Return the [x, y] coordinate for the center point of the cell that contains the specified text.  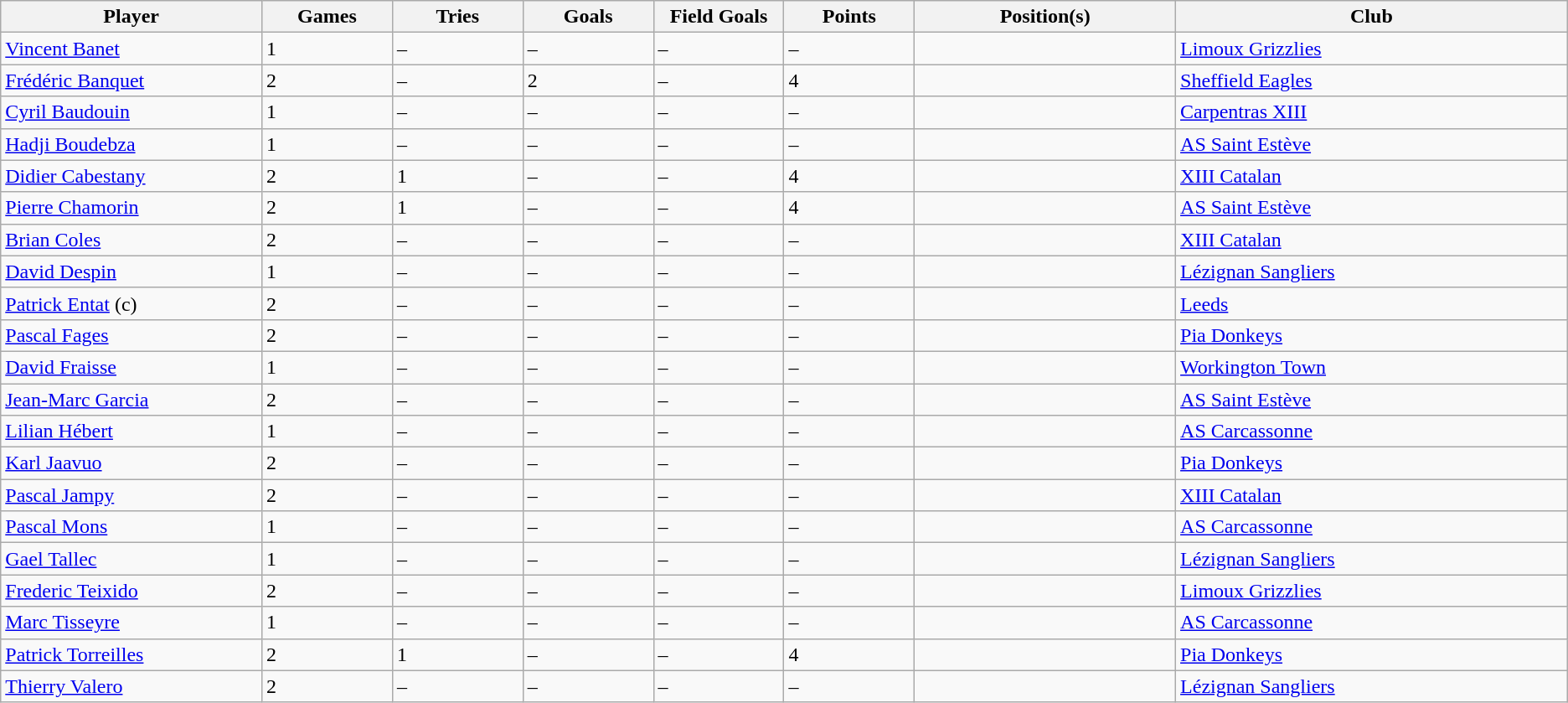
Didier Cabestany [132, 176]
Tries [457, 17]
Gael Tallec [132, 559]
Marc Tisseyre [132, 623]
Thierry Valero [132, 686]
Goals [588, 17]
Jean-Marc Garcia [132, 400]
Club [1372, 17]
Karl Jaavuo [132, 463]
Games [327, 17]
Sheffield Eagles [1372, 80]
Player [132, 17]
Pascal Jampy [132, 495]
Position(s) [1045, 17]
Frédéric Banquet [132, 80]
Points [849, 17]
Hadji Boudebza [132, 144]
Pascal Fages [132, 335]
Lilian Hébert [132, 432]
Leeds [1372, 303]
Patrick Entat (c) [132, 303]
Brian Coles [132, 240]
Workington Town [1372, 367]
David Despin [132, 271]
Pascal Mons [132, 527]
Carpentras XIII [1372, 112]
Patrick Torreilles [132, 654]
Frederic Teixido [132, 591]
David Fraisse [132, 367]
Cyril Baudouin [132, 112]
Pierre Chamorin [132, 208]
Field Goals [719, 17]
Vincent Banet [132, 49]
